Pinpoint the cell where the given text exists, returning its [x, y] midpoint coordinate. 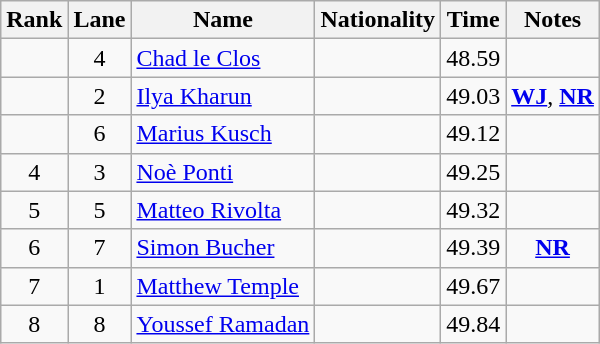
Simon Bucher [223, 248]
Nationality [378, 20]
49.84 [474, 324]
WJ, NR [553, 96]
3 [100, 172]
49.25 [474, 172]
Ilya Kharun [223, 96]
49.03 [474, 96]
Notes [553, 20]
1 [100, 286]
Matteo Rivolta [223, 210]
49.39 [474, 248]
NR [553, 248]
Noè Ponti [223, 172]
48.59 [474, 58]
Time [474, 20]
Rank [34, 20]
49.32 [474, 210]
Marius Kusch [223, 134]
Name [223, 20]
Chad le Clos [223, 58]
49.12 [474, 134]
2 [100, 96]
Matthew Temple [223, 286]
Lane [100, 20]
49.67 [474, 286]
Youssef Ramadan [223, 324]
